Detect which cell encompasses the target text, then output its [x, y] center coordinate. 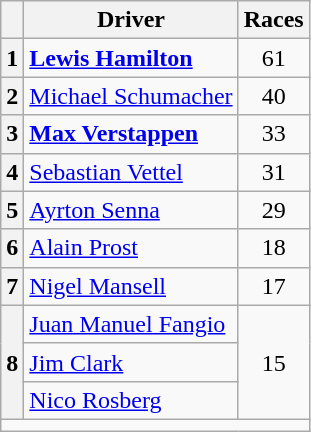
31 [274, 172]
4 [12, 172]
5 [12, 210]
6 [12, 248]
1 [12, 58]
33 [274, 134]
17 [274, 286]
Nigel Mansell [131, 286]
15 [274, 362]
Jim Clark [131, 362]
Races [274, 20]
8 [12, 362]
Sebastian Vettel [131, 172]
40 [274, 96]
18 [274, 248]
Max Verstappen [131, 134]
2 [12, 96]
3 [12, 134]
7 [12, 286]
Alain Prost [131, 248]
Lewis Hamilton [131, 58]
Michael Schumacher [131, 96]
61 [274, 58]
Ayrton Senna [131, 210]
Juan Manuel Fangio [131, 324]
Driver [131, 20]
Nico Rosberg [131, 400]
29 [274, 210]
